Return (x, y) of the center of cell containing provided text 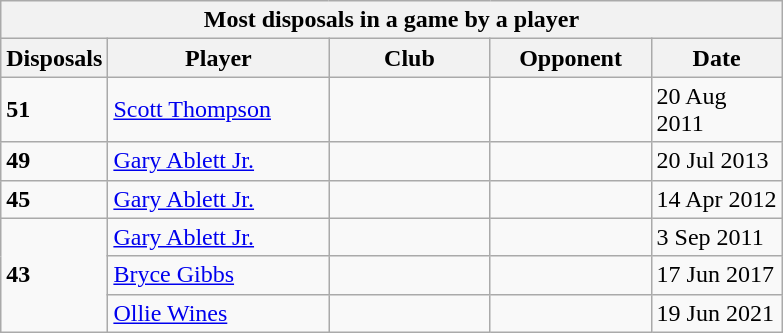
Date (716, 58)
Opponent (570, 58)
Club (410, 58)
20 Jul 2013 (716, 161)
20 Aug 2011 (716, 110)
Ollie Wines (218, 313)
49 (54, 161)
17 Jun 2017 (716, 275)
Most disposals in a game by a player (392, 20)
Disposals (54, 58)
Scott Thompson (218, 110)
45 (54, 199)
Bryce Gibbs (218, 275)
19 Jun 2021 (716, 313)
Player (218, 58)
43 (54, 275)
3 Sep 2011 (716, 237)
51 (54, 110)
14 Apr 2012 (716, 199)
